Pinpoint the cell where the given text exists, returning its [x, y] midpoint coordinate. 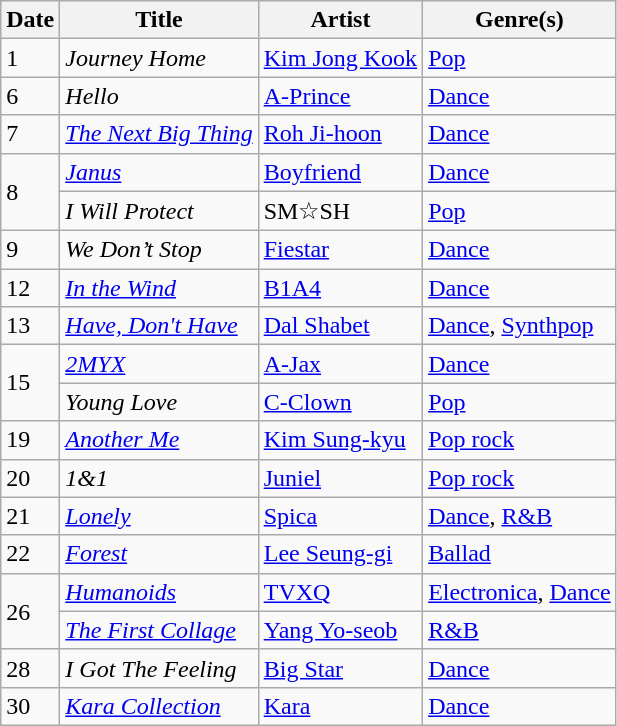
Hello [159, 96]
15 [30, 383]
We Don’t Stop [159, 250]
Ballad [520, 554]
Spica [340, 516]
Lee Seung-gi [340, 554]
I Will Protect [159, 211]
20 [30, 478]
Roh Ji-hoon [340, 134]
9 [30, 250]
Title [159, 20]
13 [30, 326]
Kim Sung-kyu [340, 440]
Fiestar [340, 250]
7 [30, 134]
B1A4 [340, 288]
1&1 [159, 478]
Dance, Synthpop [520, 326]
Juniel [340, 478]
6 [30, 96]
The First Collage [159, 630]
Young Love [159, 402]
Dance, R&B [520, 516]
I Got The Feeling [159, 668]
22 [30, 554]
8 [30, 192]
In the Wind [159, 288]
30 [30, 706]
Journey Home [159, 58]
C-Clown [340, 402]
19 [30, 440]
Kara Collection [159, 706]
The Next Big Thing [159, 134]
12 [30, 288]
A-Jax [340, 364]
Janus [159, 172]
Kim Jong Kook [340, 58]
Yang Yo-seob [340, 630]
Humanoids [159, 592]
Have, Don't Have [159, 326]
Artist [340, 20]
1 [30, 58]
26 [30, 611]
Another Me [159, 440]
Boyfriend [340, 172]
Electronica, Dance [520, 592]
Lonely [159, 516]
2MYX [159, 364]
28 [30, 668]
TVXQ [340, 592]
Date [30, 20]
Genre(s) [520, 20]
Kara [340, 706]
Dal Shabet [340, 326]
A-Prince [340, 96]
Forest [159, 554]
SM☆SH [340, 211]
Big Star [340, 668]
21 [30, 516]
R&B [520, 630]
